Locate the cell with the specified text and output its (x, y) center coordinate. 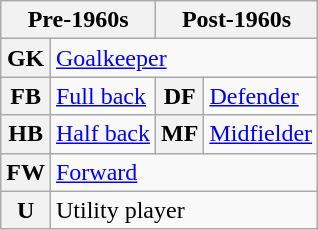
Goalkeeper (184, 58)
Utility player (184, 210)
HB (26, 134)
MF (180, 134)
Forward (184, 172)
Post-1960s (237, 20)
Midfielder (261, 134)
U (26, 210)
FB (26, 96)
GK (26, 58)
Full back (102, 96)
Defender (261, 96)
FW (26, 172)
Pre-1960s (78, 20)
DF (180, 96)
Half back (102, 134)
